Return (x, y) of the center of cell containing provided text 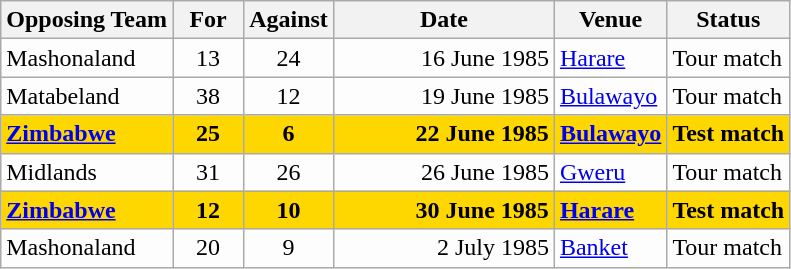
26 June 1985 (444, 172)
16 June 1985 (444, 58)
6 (289, 134)
Against (289, 20)
9 (289, 248)
For (208, 20)
30 June 1985 (444, 210)
31 (208, 172)
10 (289, 210)
2 July 1985 (444, 248)
Banket (610, 248)
22 June 1985 (444, 134)
Venue (610, 20)
13 (208, 58)
20 (208, 248)
Midlands (87, 172)
Matabeland (87, 96)
26 (289, 172)
25 (208, 134)
19 June 1985 (444, 96)
24 (289, 58)
Gweru (610, 172)
Status (728, 20)
Opposing Team (87, 20)
38 (208, 96)
Date (444, 20)
